Identify which cell holds the provided text, then report its [X, Y] central coordinate. 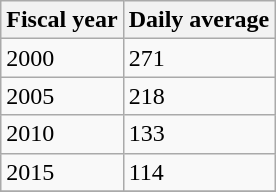
2000 [62, 58]
271 [199, 58]
133 [199, 134]
218 [199, 96]
Fiscal year [62, 20]
2015 [62, 172]
2010 [62, 134]
2005 [62, 96]
114 [199, 172]
Daily average [199, 20]
